Return the [x, y] coordinate for the center point of the cell that contains the specified text.  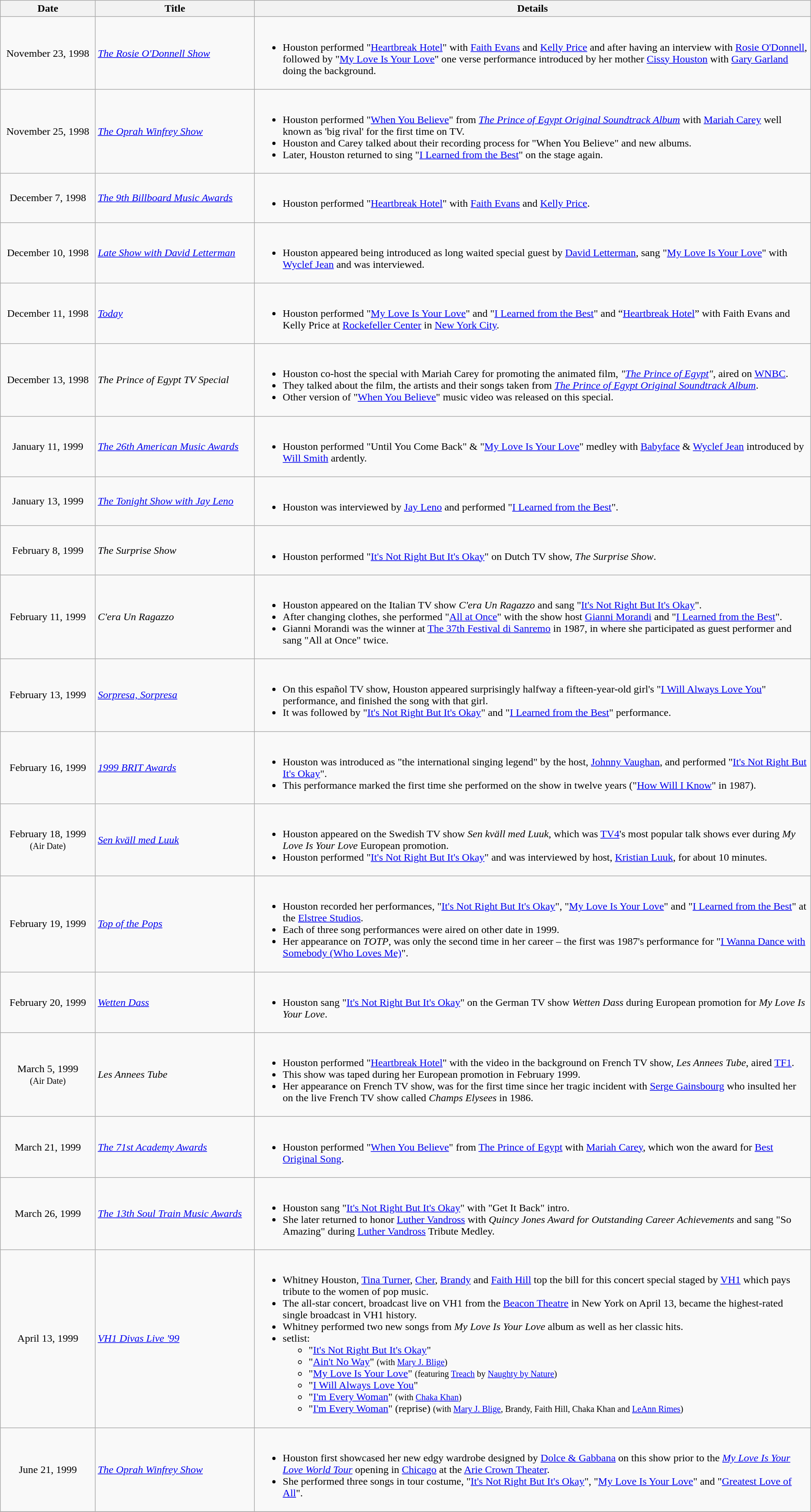
Today [175, 313]
January 13, 1999 [48, 501]
Wetten Dass [175, 1002]
March 26, 1999 [48, 1213]
February 8, 1999 [48, 550]
Houston performed "It's Not Right But It's Okay" on Dutch TV show, The Surprise Show. [532, 550]
Details [532, 9]
Sorpresa, Sorpresa [175, 695]
December 7, 1998 [48, 198]
February 13, 1999 [48, 695]
February 11, 1999 [48, 617]
December 11, 1998 [48, 313]
1999 BRIT Awards [175, 768]
February 18, 1999(Air Date) [48, 840]
The 13th Soul Train Music Awards [175, 1213]
Sen kväll med Luuk [175, 840]
Houston performed "When You Believe" from The Prince of Egypt with Mariah Carey, which won the award for Best Original Song. [532, 1147]
VH1 Divas Live '99 [175, 1339]
Date [48, 9]
The 9th Billboard Music Awards [175, 198]
Houston appeared being introduced as long waited special guest by David Letterman, sang "My Love Is Your Love" with Wyclef Jean and was interviewed. [532, 253]
November 23, 1998 [48, 53]
November 25, 1998 [48, 131]
December 13, 1998 [48, 380]
Title [175, 9]
February 20, 1999 [48, 1002]
March 21, 1999 [48, 1147]
The Surprise Show [175, 550]
Late Show with David Letterman [175, 253]
February 19, 1999 [48, 924]
Top of the Pops [175, 924]
Houston was interviewed by Jay Leno and performed "I Learned from the Best". [532, 501]
April 13, 1999 [48, 1339]
June 21, 1999 [48, 1470]
March 5, 1999(Air Date) [48, 1075]
January 11, 1999 [48, 446]
The 26th American Music Awards [175, 446]
The Tonight Show with Jay Leno [175, 501]
December 10, 1998 [48, 253]
Houston performed "Heartbreak Hotel" with Faith Evans and Kelly Price. [532, 198]
The Rosie O'Donnell Show [175, 53]
Houston sang "It's Not Right But It's Okay" on the German TV show Wetten Dass during European promotion for My Love Is Your Love. [532, 1002]
February 16, 1999 [48, 768]
Les Annees Tube [175, 1075]
The 71st Academy Awards [175, 1147]
The Prince of Egypt TV Special [175, 380]
Houston performed "Until You Come Back" & "My Love Is Your Love" medley with Babyface & Wyclef Jean introduced by Will Smith ardently. [532, 446]
C'era Un Ragazzo [175, 617]
